Extract the [x, y] coordinate from the center of the cell holding the provided text.  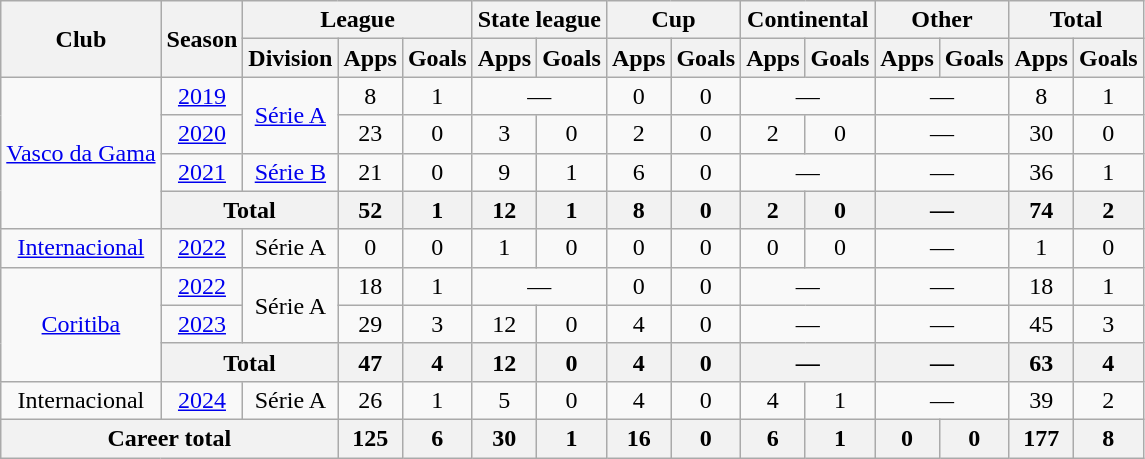
26 [370, 400]
2021 [202, 172]
Série B [290, 172]
23 [370, 134]
36 [1041, 172]
Cup [673, 20]
63 [1041, 362]
2020 [202, 134]
29 [370, 324]
Division [290, 58]
47 [370, 362]
Other [942, 20]
Vasco da Gama [81, 153]
2024 [202, 400]
Season [202, 39]
5 [504, 400]
9 [504, 172]
16 [638, 438]
Continental [808, 20]
74 [1041, 210]
2023 [202, 324]
177 [1041, 438]
39 [1041, 400]
125 [370, 438]
Club [81, 39]
52 [370, 210]
Career total [170, 438]
45 [1041, 324]
2019 [202, 96]
Coritiba [81, 324]
State league [539, 20]
21 [370, 172]
League [358, 20]
